Output the [X, Y] coordinate of the center of the cell containing the given text.  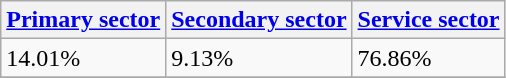
Service sector [428, 20]
14.01% [84, 58]
76.86% [428, 58]
Secondary sector [259, 20]
Primary sector [84, 20]
9.13% [259, 58]
